For the text-containing cell, return its midpoint in (X, Y) coordinate format. 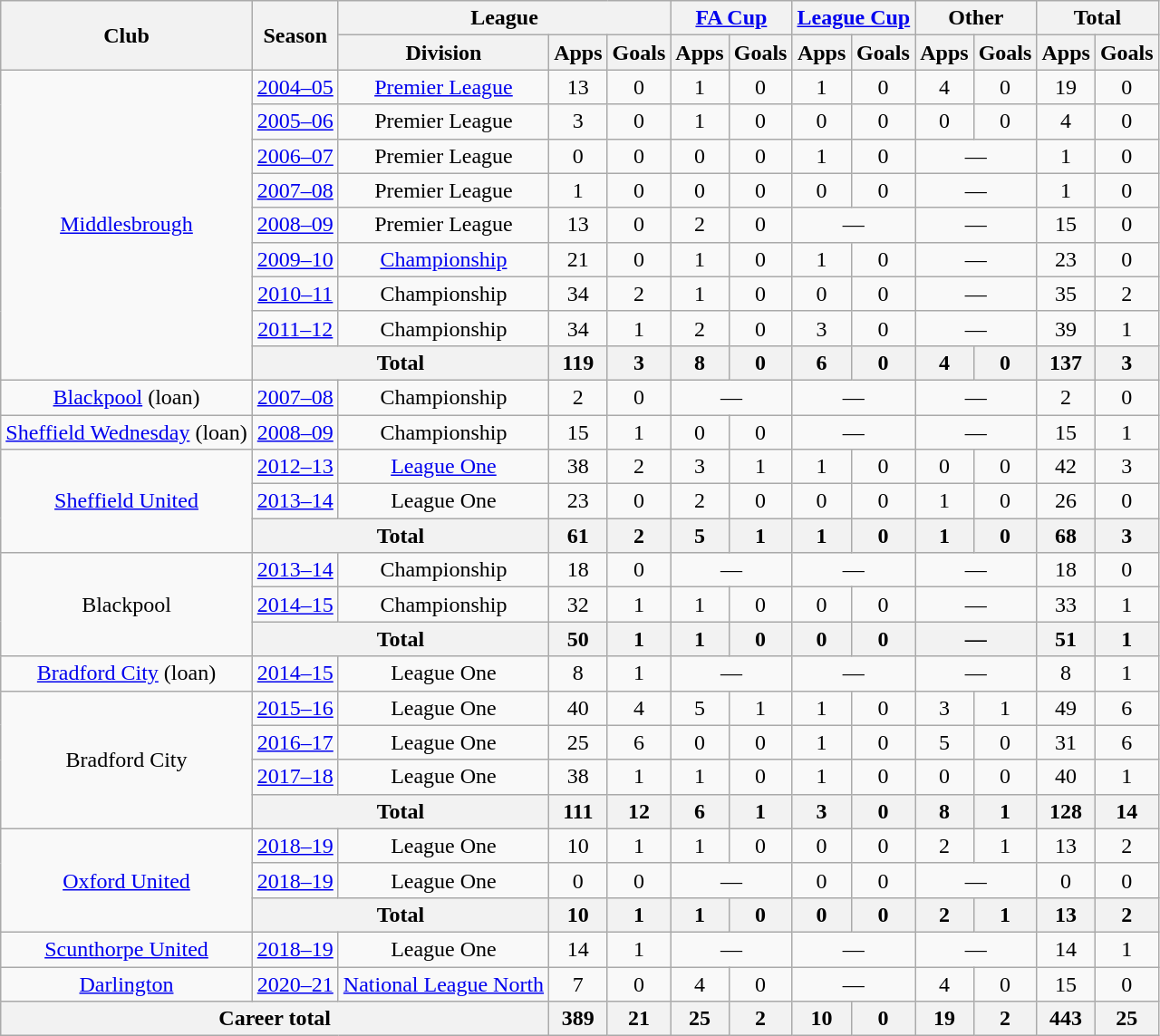
Career total (275, 1019)
Bradford City (loan) (127, 673)
2010–11 (295, 294)
32 (578, 605)
68 (1066, 536)
Darlington (127, 983)
12 (639, 811)
2017–18 (295, 777)
31 (1066, 742)
137 (1066, 363)
Other (976, 18)
2015–16 (295, 708)
33 (1066, 605)
Middlesbrough (127, 225)
49 (1066, 708)
119 (578, 363)
2009–10 (295, 259)
42 (1066, 467)
7 (578, 983)
Sheffield United (127, 501)
Sheffield Wednesday (loan) (127, 432)
League (504, 18)
389 (578, 1019)
League Cup (854, 18)
National League North (443, 983)
2020–21 (295, 983)
Division (443, 53)
50 (578, 639)
2004–05 (295, 87)
51 (1066, 639)
FA Cup (731, 18)
111 (578, 811)
128 (1066, 811)
2011–12 (295, 328)
Season (295, 35)
2016–17 (295, 742)
2006–07 (295, 156)
2005–06 (295, 121)
35 (1066, 294)
2012–13 (295, 467)
Scunthorpe United (127, 949)
443 (1066, 1019)
Blackpool (loan) (127, 397)
Blackpool (127, 605)
26 (1066, 501)
Club (127, 35)
Bradford City (127, 760)
Oxford United (127, 880)
61 (578, 536)
39 (1066, 328)
